Return the (x, y) coordinate for the center point of the cell that contains the specified text.  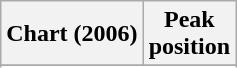
Chart (2006) (72, 34)
Peakposition (189, 34)
